Extract the [x, y] coordinate from the center of the cell holding the provided text.  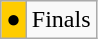
Finals [61, 20]
● [14, 20]
